Pinpoint the cell where the given text exists, returning its [X, Y] midpoint coordinate. 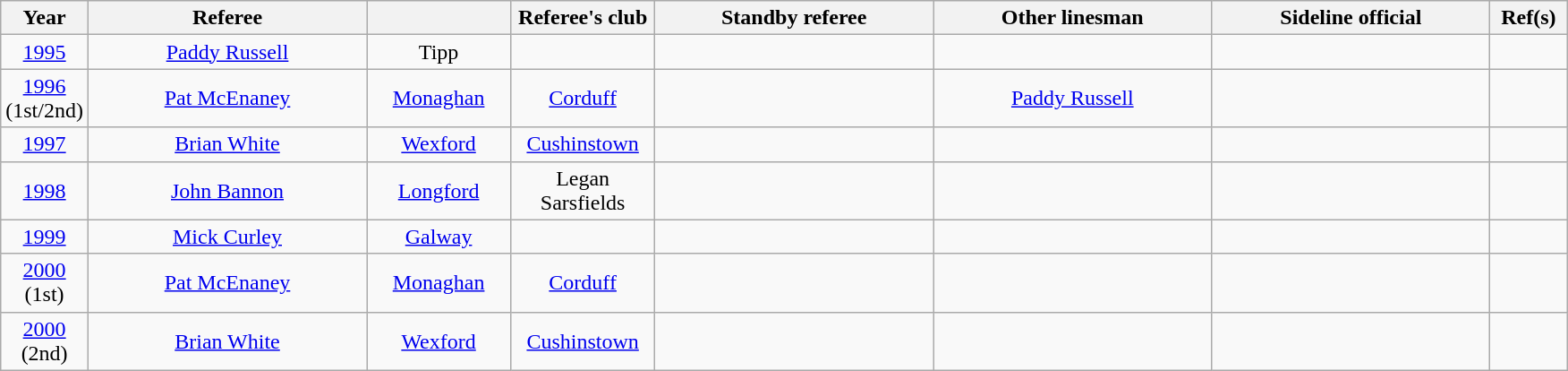
Galway [439, 237]
Other linesman [1072, 18]
Year [45, 18]
Mick Curley [227, 237]
2000 (1st) [45, 283]
Ref(s) [1529, 18]
Longford [439, 190]
Sideline official [1351, 18]
Referee [227, 18]
Tipp [439, 52]
2000 (2nd) [45, 341]
John Bannon [227, 190]
Standby referee [795, 18]
1995 [45, 52]
Legan Sarsfields [584, 190]
Referee's club [584, 18]
1998 [45, 190]
1996 (1st/2nd) [45, 99]
1999 [45, 237]
1997 [45, 144]
